Determine the [x, y] coordinate at the center of the cell enclosing the given text.  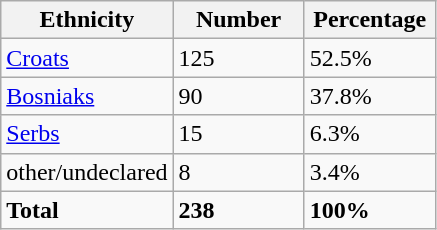
Bosniaks [87, 96]
Total [87, 210]
8 [238, 172]
3.4% [370, 172]
238 [238, 210]
52.5% [370, 58]
37.8% [370, 96]
90 [238, 96]
Serbs [87, 134]
Percentage [370, 20]
6.3% [370, 134]
Number [238, 20]
100% [370, 210]
125 [238, 58]
other/undeclared [87, 172]
Ethnicity [87, 20]
15 [238, 134]
Croats [87, 58]
